Determine the (X, Y) coordinate at the center of the cell enclosing the given text.  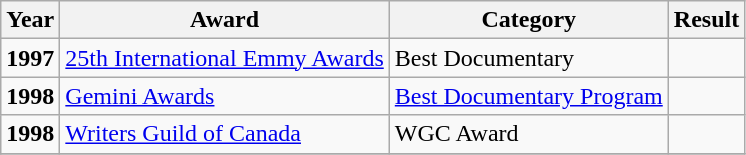
25th International Emmy Awards (224, 58)
Best Documentary (528, 58)
Year (30, 20)
Gemini Awards (224, 96)
Result (706, 20)
Award (224, 20)
Category (528, 20)
Best Documentary Program (528, 96)
1997 (30, 58)
Writers Guild of Canada (224, 134)
WGC Award (528, 134)
